Capture the cell that displays the provided text and extract its [X, Y] central coordinate. 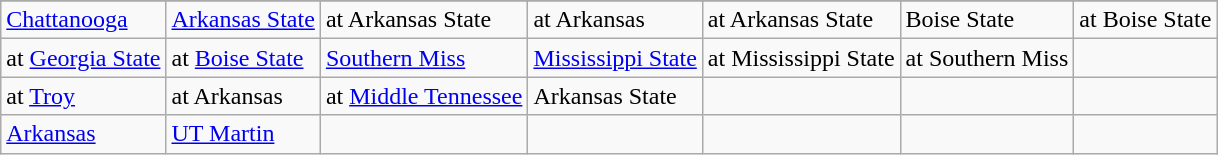
Chattanooga [84, 20]
UT Martin [243, 134]
at Georgia State [84, 58]
Southern Miss [424, 58]
at Southern Miss [987, 58]
at Troy [84, 96]
at Middle Tennessee [424, 96]
Mississippi State [615, 58]
Boise State [987, 20]
at Mississippi State [801, 58]
Arkansas [84, 134]
